Determine the [x, y] coordinate at the center of the cell enclosing the given text.  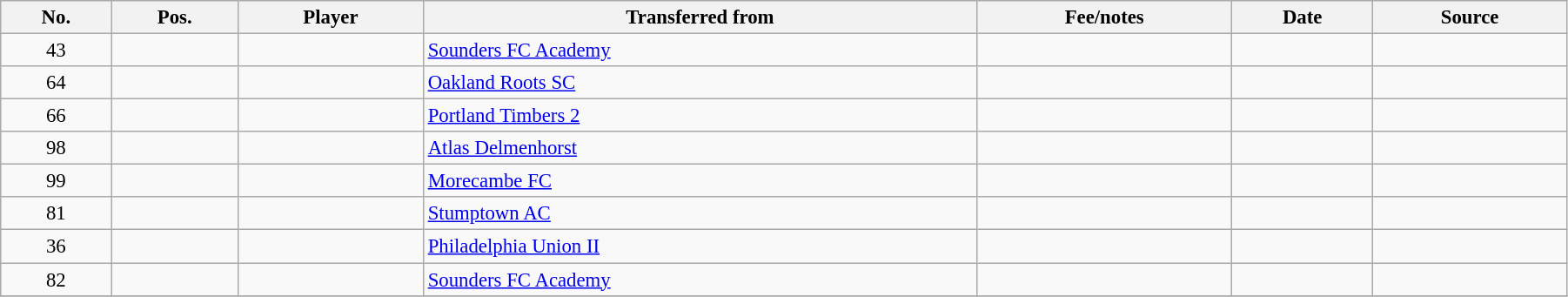
36 [56, 246]
Source [1471, 17]
Fee/notes [1105, 17]
66 [56, 116]
Oakland Roots SC [700, 83]
Portland Timbers 2 [700, 116]
64 [56, 83]
82 [56, 280]
Morecambe FC [700, 181]
43 [56, 51]
98 [56, 148]
Atlas Delmenhorst [700, 148]
99 [56, 181]
81 [56, 213]
Date [1303, 17]
Stumptown AC [700, 213]
Pos. [174, 17]
No. [56, 17]
Player [331, 17]
Philadelphia Union II [700, 246]
Transferred from [700, 17]
